Provide the [X, Y] coordinate of the cell's center where the given text is located.  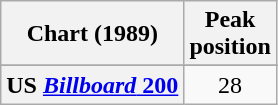
Chart (1989) [92, 34]
28 [230, 85]
Peakposition [230, 34]
US Billboard 200 [92, 85]
